From the cell containing the given text, extract its center point as (x, y) coordinate. 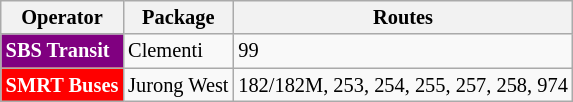
SMRT Buses (62, 85)
Jurong West (178, 85)
99 (402, 51)
Routes (402, 17)
Operator (62, 17)
182/182M, 253, 254, 255, 257, 258, 974 (402, 85)
SBS Transit (62, 51)
Clementi (178, 51)
Package (178, 17)
